Scan for the cell matching the given text and deliver its [x, y] coordinate at center. 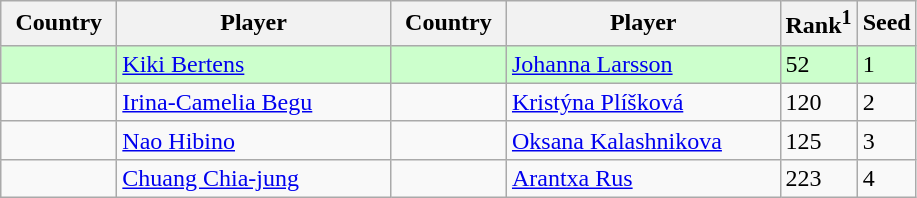
Nao Hibino [254, 140]
4 [886, 178]
1 [886, 64]
Arantxa Rus [643, 178]
2 [886, 102]
120 [818, 102]
223 [818, 178]
52 [818, 64]
Oksana Kalashnikova [643, 140]
3 [886, 140]
Rank1 [818, 24]
Chuang Chia-jung [254, 178]
Kiki Bertens [254, 64]
Kristýna Plíšková [643, 102]
Johanna Larsson [643, 64]
Seed [886, 24]
125 [818, 140]
Irina-Camelia Begu [254, 102]
